Extract the [X, Y] coordinate from the center of the cell holding the provided text.  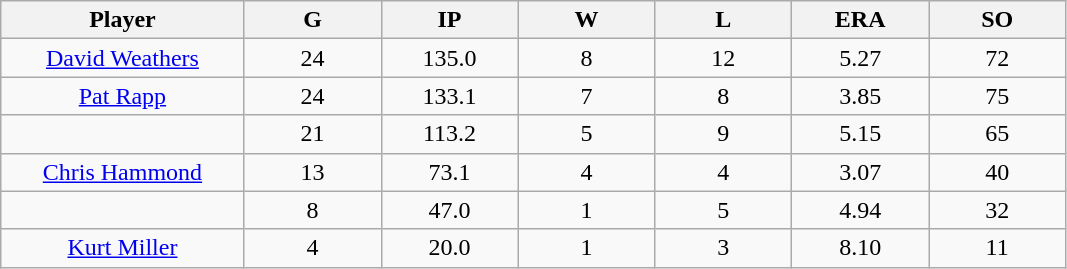
Player [122, 20]
5.27 [860, 58]
135.0 [450, 58]
4.94 [860, 210]
IP [450, 20]
32 [998, 210]
12 [724, 58]
7 [586, 96]
133.1 [450, 96]
75 [998, 96]
47.0 [450, 210]
G [312, 20]
Chris Hammond [122, 172]
73.1 [450, 172]
11 [998, 248]
ERA [860, 20]
113.2 [450, 134]
9 [724, 134]
W [586, 20]
5.15 [860, 134]
21 [312, 134]
Kurt Miller [122, 248]
3.85 [860, 96]
SO [998, 20]
65 [998, 134]
3.07 [860, 172]
L [724, 20]
40 [998, 172]
72 [998, 58]
3 [724, 248]
13 [312, 172]
Pat Rapp [122, 96]
David Weathers [122, 58]
20.0 [450, 248]
8.10 [860, 248]
